Determine the (x, y) coordinate at the center of the cell enclosing the given text.  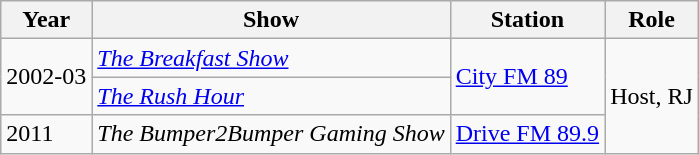
The Rush Hour (271, 96)
The Breakfast Show (271, 58)
2011 (46, 134)
Show (271, 20)
Station (527, 20)
Host, RJ (652, 96)
City FM 89 (527, 77)
Role (652, 20)
Drive FM 89.9 (527, 134)
The Bumper2Bumper Gaming Show (271, 134)
Year (46, 20)
2002-03 (46, 77)
